From the cell containing the given text, extract its center point as (x, y) coordinate. 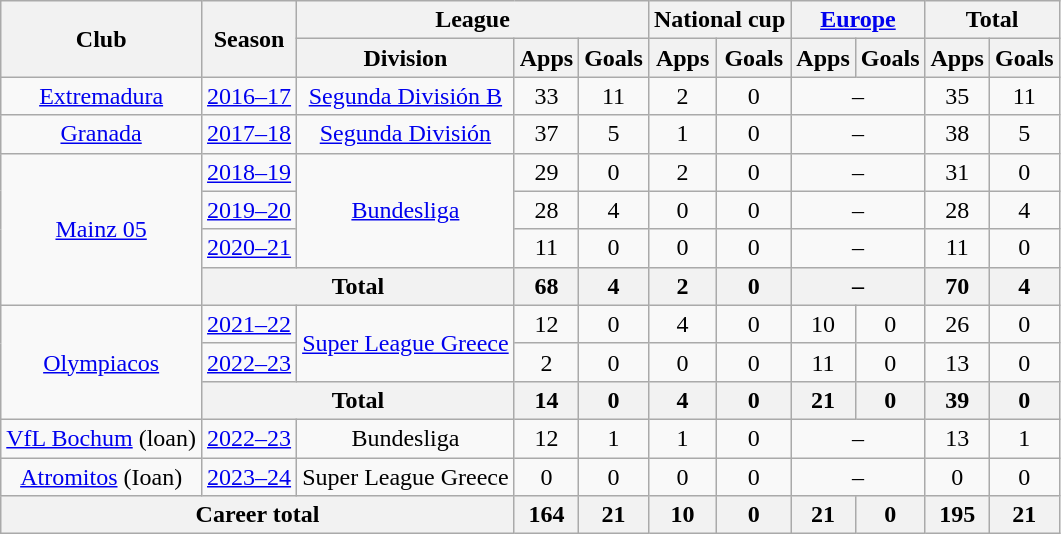
Career total (258, 515)
164 (546, 515)
Segunda División B (406, 96)
Extremadura (102, 96)
2016–17 (250, 96)
70 (957, 286)
39 (957, 400)
League (473, 20)
Europe (858, 20)
Club (102, 39)
2018–19 (250, 172)
Olympiacos (102, 362)
37 (546, 134)
31 (957, 172)
2021–22 (250, 324)
Season (250, 39)
26 (957, 324)
Division (406, 58)
35 (957, 96)
33 (546, 96)
Mainz 05 (102, 229)
195 (957, 515)
Atromitos (Ioan) (102, 477)
14 (546, 400)
Granada (102, 134)
2019–20 (250, 210)
38 (957, 134)
National cup (719, 20)
29 (546, 172)
2017–18 (250, 134)
68 (546, 286)
VfL Bochum (loan) (102, 438)
2020–21 (250, 248)
2023–24 (250, 477)
Segunda División (406, 134)
